Provide the [x, y] coordinate of the cell's center where the given text is located.  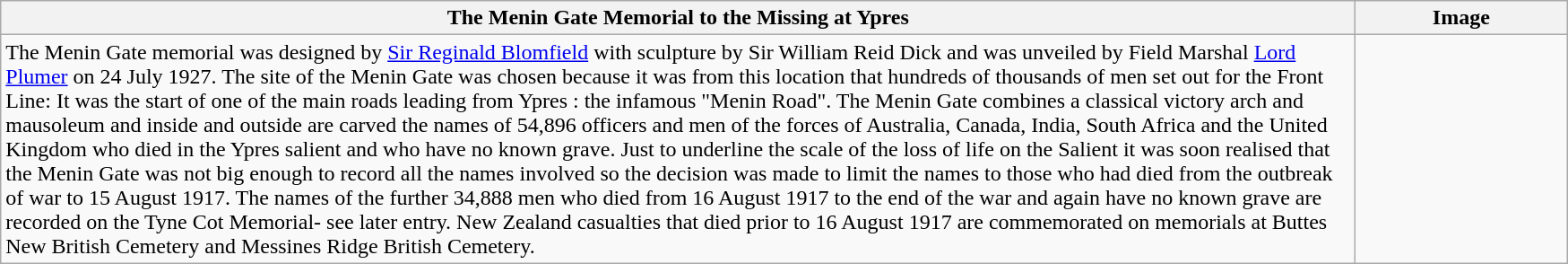
Image [1461, 18]
The Menin Gate Memorial to the Missing at Ypres [678, 18]
